Identify which cell holds the provided text, then report its (X, Y) central coordinate. 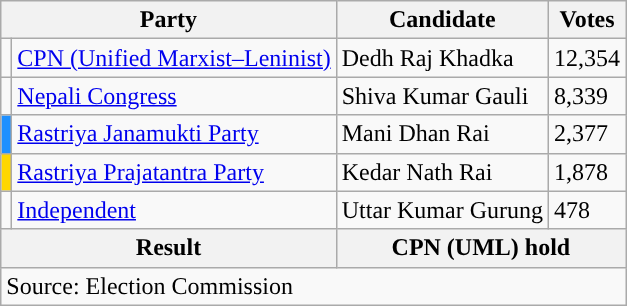
Independent (174, 210)
CPN (UML) hold (480, 248)
Party (168, 20)
Result (168, 248)
Kedar Nath Rai (442, 172)
478 (588, 210)
2,377 (588, 134)
Votes (588, 20)
Nepali Congress (174, 96)
Candidate (442, 20)
Shiva Kumar Gauli (442, 96)
1,878 (588, 172)
Mani Dhan Rai (442, 134)
8,339 (588, 96)
12,354 (588, 58)
Uttar Kumar Gurung (442, 210)
Dedh Raj Khadka (442, 58)
CPN (Unified Marxist–Leninist) (174, 58)
Rastriya Janamukti Party (174, 134)
Source: Election Commission (314, 286)
Rastriya Prajatantra Party (174, 172)
